Locate the cell with the specified text and output its (x, y) center coordinate. 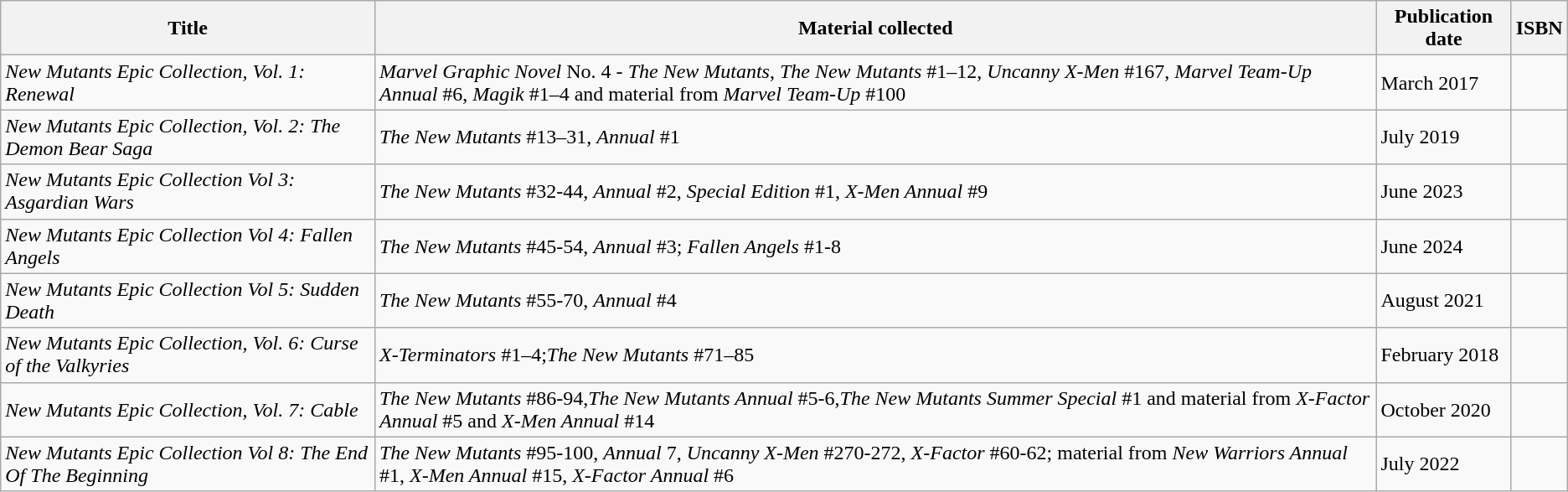
The New Mutants #45-54, Annual #3; Fallen Angels #1-8 (875, 246)
July 2022 (1444, 464)
ISBN (1540, 28)
New Mutants Epic Collection, Vol. 6: Curse of the Valkyries (188, 355)
October 2020 (1444, 409)
The New Mutants #32-44, Annual #2, Special Edition #1, X-Men Annual #9 (875, 191)
New Mutants Epic Collection, Vol. 7: Cable (188, 409)
February 2018 (1444, 355)
The New Mutants #86-94,The New Mutants Annual #5-6,The New Mutants Summer Special #1 and material from X-Factor Annual #5 and X-Men Annual #14 (875, 409)
June 2024 (1444, 246)
New Mutants Epic Collection Vol 8: The End Of The Beginning (188, 464)
July 2019 (1444, 137)
Title (188, 28)
The New Mutants #13–31, Annual #1 (875, 137)
The New Mutants #55-70, Annual #4 (875, 300)
New Mutants Epic Collection, Vol. 1: Renewal (188, 82)
June 2023 (1444, 191)
New Mutants Epic Collection, Vol. 2: The Demon Bear Saga (188, 137)
August 2021 (1444, 300)
X-Terminators #1–4;The New Mutants #71–85 (875, 355)
Publication date (1444, 28)
Material collected (875, 28)
New Mutants Epic Collection Vol 5: Sudden Death (188, 300)
New Mutants Epic Collection Vol 3: Asgardian Wars (188, 191)
New Mutants Epic Collection Vol 4: Fallen Angels (188, 246)
March 2017 (1444, 82)
